Locate the cell with the specified text and output its [x, y] center coordinate. 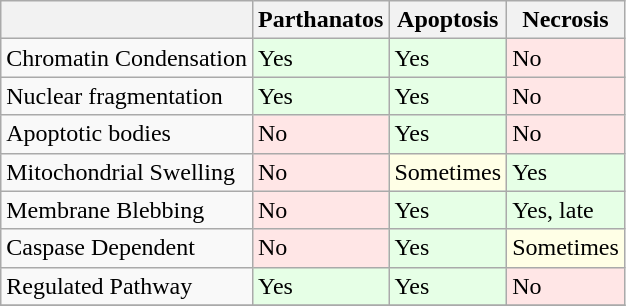
Mitochondrial Swelling [127, 172]
Apoptotic bodies [127, 134]
Necrosis [566, 20]
Chromatin Condensation [127, 58]
Nuclear fragmentation [127, 96]
Regulated Pathway [127, 286]
Caspase Dependent [127, 248]
Membrane Blebbing [127, 210]
Parthanatos [320, 20]
Apoptosis [448, 20]
Yes, late [566, 210]
